Extract the [X, Y] coordinate from the center of the cell holding the provided text.  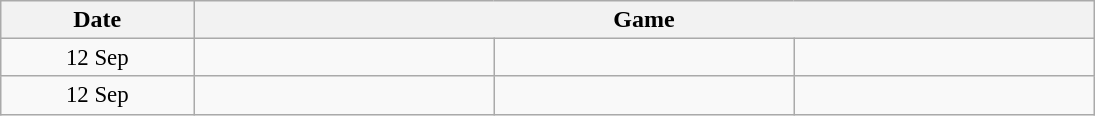
Game [644, 20]
Date [98, 20]
